Search for the cell housing the specified text and yield its [x, y] center coordinate. 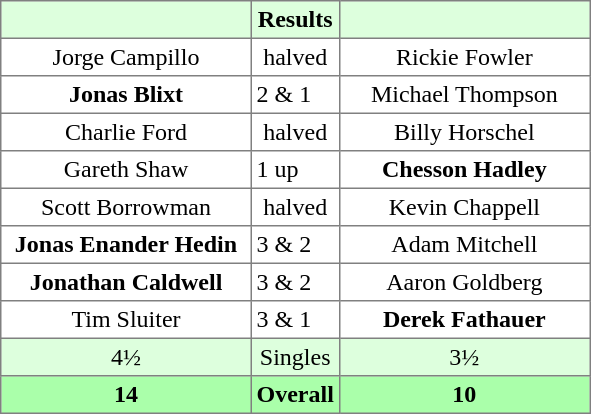
Jorge Campillo [126, 57]
14 [126, 395]
Scott Borrowman [126, 207]
2 & 1 [295, 95]
Kevin Chappell [464, 207]
Gareth Shaw [126, 170]
Michael Thompson [464, 95]
Charlie Ford [126, 132]
4½ [126, 357]
Results [295, 20]
Jonas Blixt [126, 95]
3 & 1 [295, 320]
3½ [464, 357]
Tim Sluiter [126, 320]
1 up [295, 170]
Billy Horschel [464, 132]
10 [464, 395]
Rickie Fowler [464, 57]
Aaron Goldberg [464, 282]
Overall [295, 395]
Adam Mitchell [464, 245]
Jonas Enander Hedin [126, 245]
Derek Fathauer [464, 320]
Jonathan Caldwell [126, 282]
Singles [295, 357]
Chesson Hadley [464, 170]
